Extract the [X, Y] coordinate from the center of the cell holding the provided text.  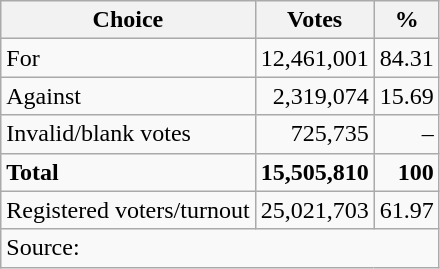
15,505,810 [314, 172]
Source: [220, 248]
61.97 [406, 210]
For [128, 58]
15.69 [406, 96]
% [406, 20]
2,319,074 [314, 96]
Invalid/blank votes [128, 134]
Choice [128, 20]
100 [406, 172]
12,461,001 [314, 58]
Votes [314, 20]
Against [128, 96]
84.31 [406, 58]
25,021,703 [314, 210]
725,735 [314, 134]
Total [128, 172]
– [406, 134]
Registered voters/turnout [128, 210]
